Search for the cell housing the specified text and yield its [X, Y] center coordinate. 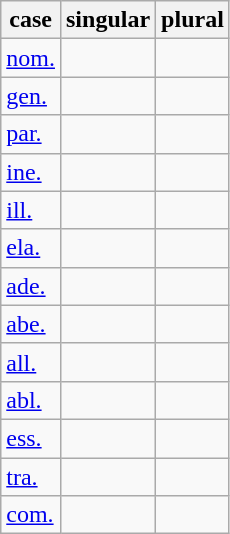
gen. [31, 96]
ess. [31, 438]
plural [193, 20]
par. [31, 134]
case [31, 20]
ela. [31, 248]
singular [108, 20]
ill. [31, 210]
ine. [31, 172]
abe. [31, 324]
all. [31, 362]
abl. [31, 400]
nom. [31, 58]
ade. [31, 286]
com. [31, 515]
tra. [31, 477]
